Locate the cell with the specified text and output its [x, y] center coordinate. 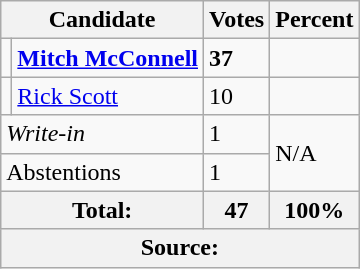
N/A [314, 153]
Abstentions [102, 172]
100% [314, 210]
10 [237, 96]
Percent [314, 20]
Write-in [102, 134]
Votes [237, 20]
Source: [180, 248]
47 [237, 210]
37 [237, 58]
Mitch McConnell [108, 58]
Rick Scott [108, 96]
Candidate [102, 20]
Total: [102, 210]
